Scan for the cell matching the given text and deliver its [x, y] coordinate at center. 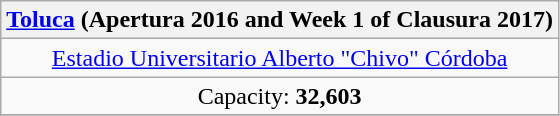
Toluca (Apertura 2016 and Week 1 of Clausura 2017) [280, 20]
Capacity: 32,603 [280, 96]
Estadio Universitario Alberto "Chivo" Córdoba [280, 58]
